Extract the [X, Y] coordinate from the center of the cell holding the provided text.  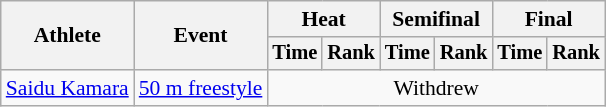
Athlete [68, 36]
Event [201, 36]
Semifinal [436, 19]
Saidu Kamara [68, 88]
Final [548, 19]
Withdrew [436, 88]
50 m freestyle [201, 88]
Heat [323, 19]
